Find where the given text appears and provide that cell's center as (X, Y) coordinate. 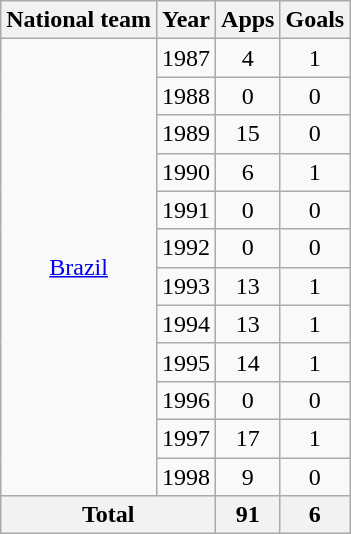
91 (248, 515)
Brazil (79, 268)
1997 (186, 438)
1990 (186, 172)
National team (79, 20)
1988 (186, 96)
1992 (186, 248)
Apps (248, 20)
15 (248, 134)
9 (248, 477)
Total (108, 515)
Year (186, 20)
14 (248, 362)
Goals (315, 20)
4 (248, 58)
1991 (186, 210)
1996 (186, 400)
1995 (186, 362)
1994 (186, 324)
17 (248, 438)
1998 (186, 477)
1993 (186, 286)
1987 (186, 58)
1989 (186, 134)
